Find where the given text appears and provide that cell's center as [x, y] coordinate. 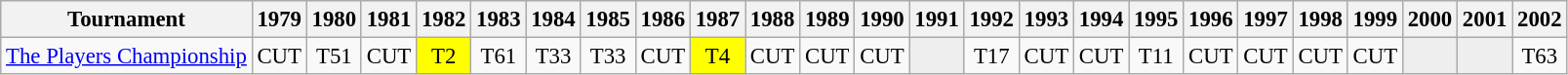
1989 [827, 19]
T63 [1540, 56]
1993 [1046, 19]
1996 [1211, 19]
1982 [444, 19]
The Players Championship [127, 56]
T17 [991, 56]
T2 [444, 56]
T11 [1156, 56]
1992 [991, 19]
1981 [388, 19]
1997 [1266, 19]
1980 [334, 19]
2002 [1540, 19]
T61 [499, 56]
T51 [334, 56]
1998 [1320, 19]
1988 [773, 19]
1991 [937, 19]
Tournament [127, 19]
1995 [1156, 19]
1987 [717, 19]
1999 [1375, 19]
1983 [499, 19]
1986 [663, 19]
2001 [1485, 19]
1994 [1101, 19]
T4 [717, 56]
1990 [882, 19]
1985 [608, 19]
1979 [279, 19]
1984 [553, 19]
2000 [1429, 19]
